Output the (x, y) coordinate of the center of the cell containing the given text.  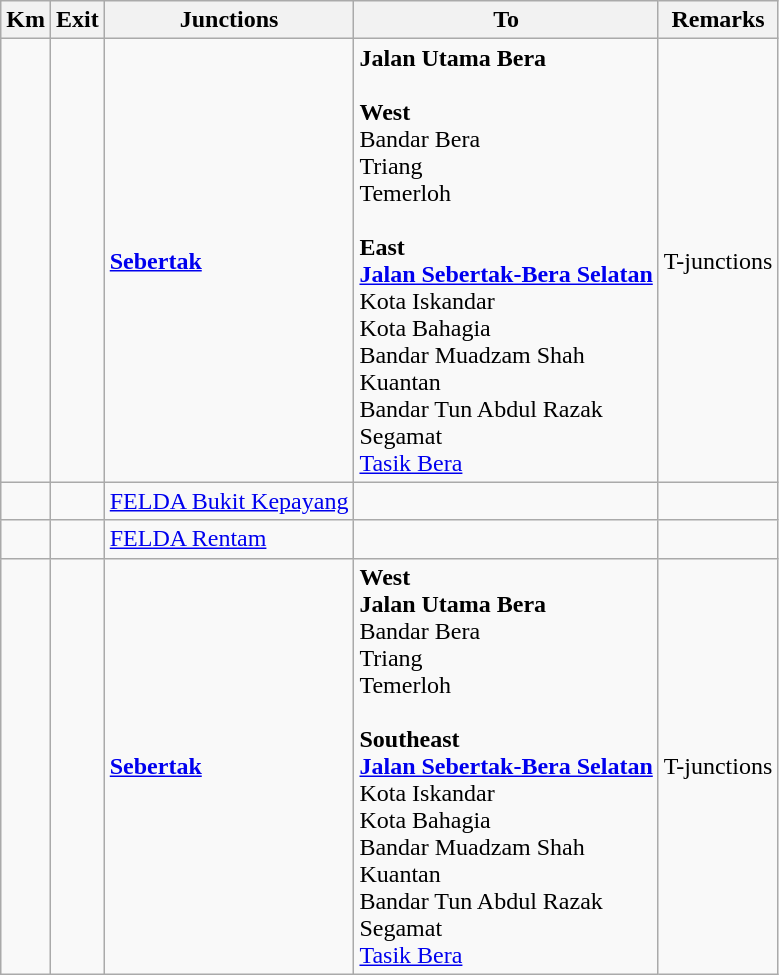
Exit (77, 20)
Km (26, 20)
FELDA Rentam (229, 539)
FELDA Bukit Kepayang (229, 501)
To (506, 20)
Junctions (229, 20)
Remarks (718, 20)
